For the text-containing cell, return its midpoint in [X, Y] coordinate format. 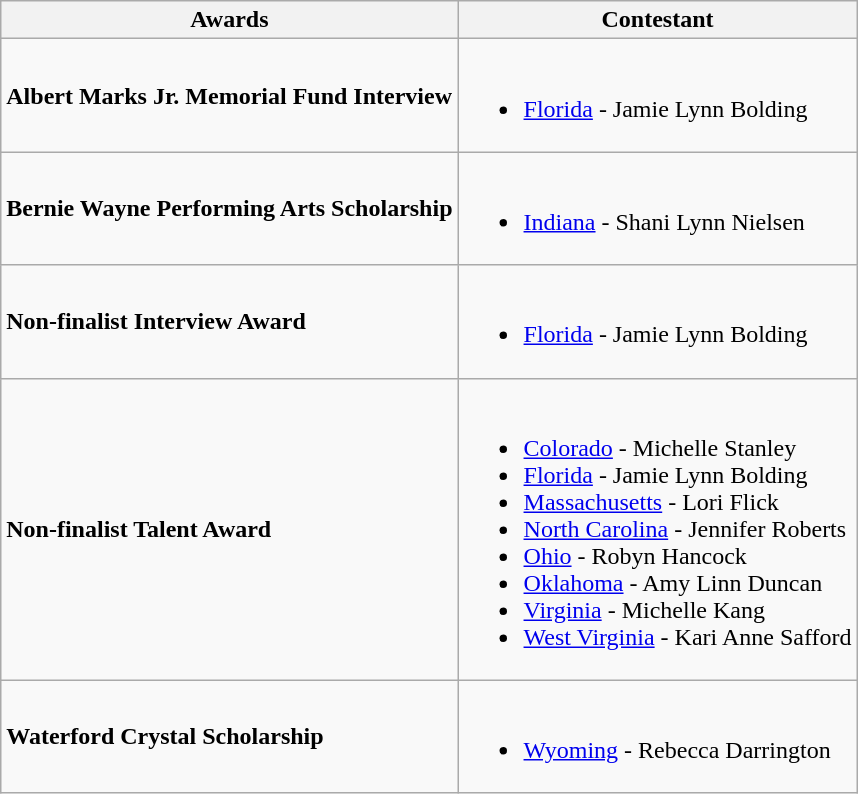
Wyoming - Rebecca Darrington [658, 736]
Albert Marks Jr. Memorial Fund Interview [230, 96]
Indiana - Shani Lynn Nielsen [658, 208]
Bernie Wayne Performing Arts Scholarship [230, 208]
Non-finalist Interview Award [230, 322]
Waterford Crystal Scholarship [230, 736]
Contestant [658, 20]
Awards [230, 20]
Non-finalist Talent Award [230, 529]
